Locate the cell with the specified text and output its [x, y] center coordinate. 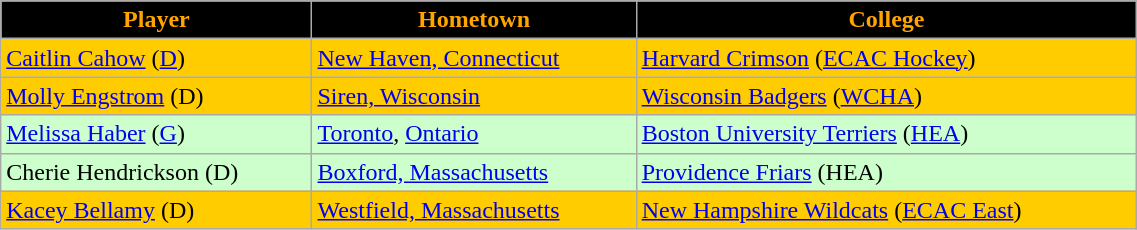
Molly Engstrom (D) [156, 96]
Providence Friars (HEA) [886, 172]
Player [156, 20]
Caitlin Cahow (D) [156, 58]
Westfield, Massachusetts [474, 210]
College [886, 20]
Melissa Haber (G) [156, 134]
Siren, Wisconsin [474, 96]
New Haven, Connecticut [474, 58]
Kacey Bellamy (D) [156, 210]
New Hampshire Wildcats (ECAC East) [886, 210]
Boston University Terriers (HEA) [886, 134]
Boxford, Massachusetts [474, 172]
Wisconsin Badgers (WCHA) [886, 96]
Cherie Hendrickson (D) [156, 172]
Harvard Crimson (ECAC Hockey) [886, 58]
Toronto, Ontario [474, 134]
Hometown [474, 20]
